Identify which cell holds the provided text, then report its (x, y) central coordinate. 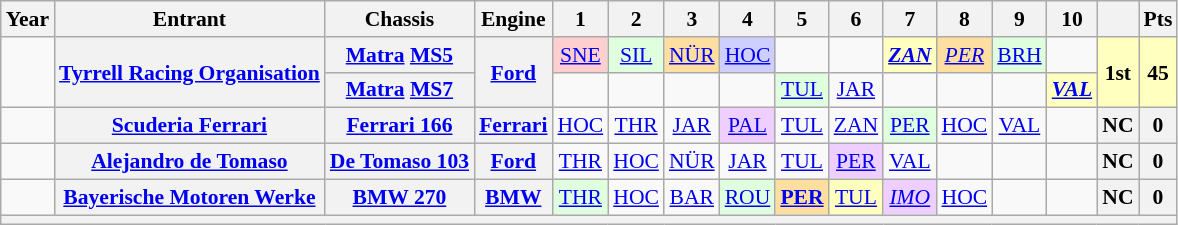
SNE (581, 55)
Engine (513, 19)
ROU (748, 197)
2 (636, 19)
Ferrari (513, 126)
PAL (748, 126)
10 (1072, 19)
SIL (636, 55)
Matra MS7 (400, 90)
8 (964, 19)
9 (1020, 19)
Scuderia Ferrari (190, 126)
6 (856, 19)
Tyrrell Racing Organisation (190, 72)
BRH (1020, 55)
4 (748, 19)
BMW (513, 197)
5 (802, 19)
Year (28, 19)
Pts (1158, 19)
7 (910, 19)
Entrant (190, 19)
De Tomaso 103 (400, 162)
1st (1118, 72)
1 (581, 19)
BAR (692, 197)
3 (692, 19)
Matra MS5 (400, 55)
Chassis (400, 19)
Ferrari 166 (400, 126)
45 (1158, 72)
BMW 270 (400, 197)
IMO (910, 197)
Bayerische Motoren Werke (190, 197)
Alejandro de Tomaso (190, 162)
